Determine the (x, y) coordinate at the center of the cell enclosing the given text.  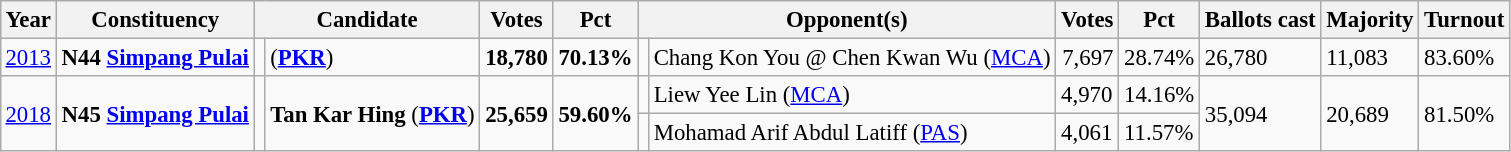
25,659 (516, 114)
26,780 (1260, 57)
70.13% (596, 57)
Tan Kar Hing (PKR) (372, 114)
11,083 (1370, 57)
Mohamad Arif Abdul Latiff (PAS) (852, 133)
2018 (28, 114)
Opponent(s) (847, 20)
4,061 (1088, 133)
Year (28, 20)
4,970 (1088, 95)
Turnout (1464, 20)
28.74% (1160, 57)
81.50% (1464, 114)
Chang Kon You @ Chen Kwan Wu (MCA) (852, 57)
(PKR) (372, 57)
N44 Simpang Pulai (155, 57)
18,780 (516, 57)
14.16% (1160, 95)
83.60% (1464, 57)
Candidate (367, 20)
59.60% (596, 114)
11.57% (1160, 133)
Ballots cast (1260, 20)
Constituency (155, 20)
35,094 (1260, 114)
20,689 (1370, 114)
Liew Yee Lin (MCA) (852, 95)
7,697 (1088, 57)
2013 (28, 57)
N45 Simpang Pulai (155, 114)
Majority (1370, 20)
